For the text-containing cell, return its midpoint in (X, Y) coordinate format. 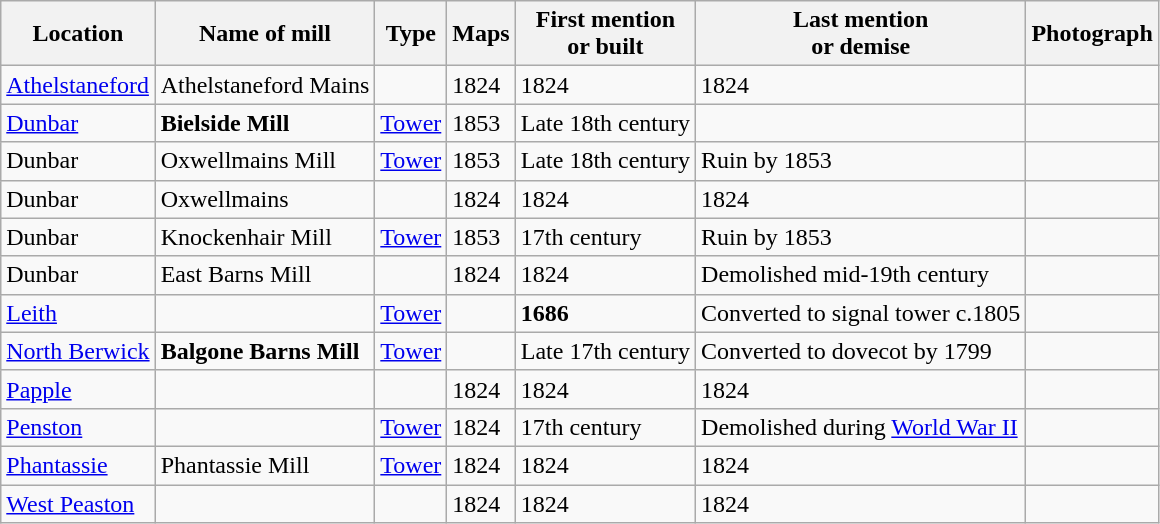
Knockenhair Mill (265, 237)
Athelstaneford Mains (265, 85)
Bielside Mill (265, 123)
Name of mill (265, 34)
Penston (78, 427)
Papple (78, 389)
North Berwick (78, 351)
West Peaston (78, 503)
Location (78, 34)
East Barns Mill (265, 275)
Photograph (1092, 34)
Demolished mid-19th century (861, 275)
Late 17th century (605, 351)
Demolished during World War II (861, 427)
First mentionor built (605, 34)
Converted to dovecot by 1799 (861, 351)
Phantassie Mill (265, 465)
Maps (481, 34)
Oxwellmains Mill (265, 161)
Phantassie (78, 465)
Balgone Barns Mill (265, 351)
Converted to signal tower c.1805 (861, 313)
Last mention or demise (861, 34)
Leith (78, 313)
Athelstaneford (78, 85)
Type (411, 34)
Oxwellmains (265, 199)
1686 (605, 313)
